Return (x, y) of the center of cell containing provided text 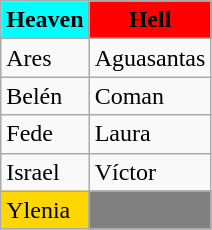
Coman (150, 96)
Víctor (150, 172)
Israel (45, 172)
Fede (45, 134)
Laura (150, 134)
Ares (45, 58)
Heaven (45, 20)
Ylenia (45, 210)
Hell (150, 20)
Belén (45, 96)
Aguasantas (150, 58)
